Output the (x, y) coordinate of the center of the cell containing the given text.  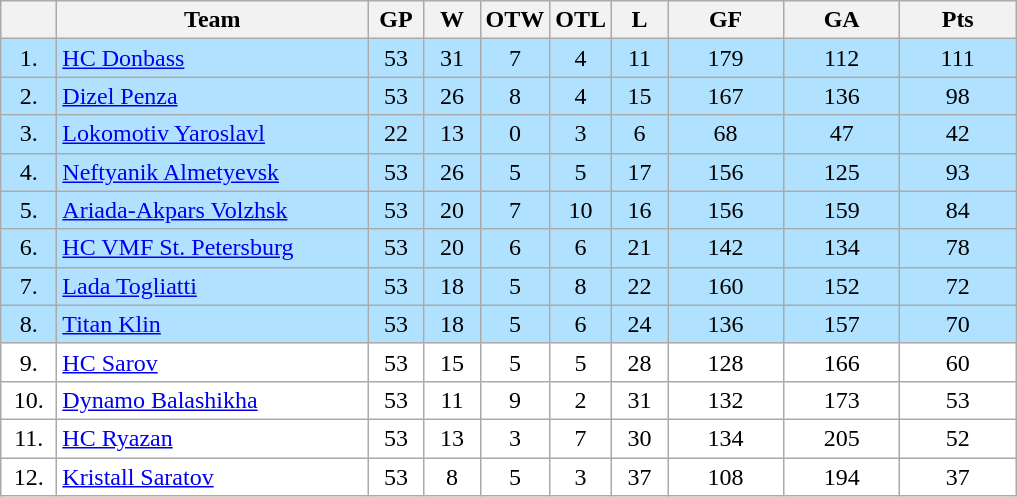
HC Ryazan (212, 438)
194 (842, 477)
108 (726, 477)
5. (29, 210)
2. (29, 96)
HC Donbass (212, 58)
GF (726, 20)
6. (29, 248)
11. (29, 438)
166 (842, 362)
W (452, 20)
84 (958, 210)
47 (842, 134)
42 (958, 134)
60 (958, 362)
GA (842, 20)
157 (842, 324)
167 (726, 96)
Lokomotiv Yaroslavl (212, 134)
111 (958, 58)
98 (958, 96)
10 (581, 210)
Lada Togliatti (212, 286)
8. (29, 324)
72 (958, 286)
128 (726, 362)
179 (726, 58)
Neftyanik Almetyevsk (212, 172)
125 (842, 172)
Dizel Penza (212, 96)
4. (29, 172)
L (640, 20)
HC VMF St. Petersburg (212, 248)
28 (640, 362)
1. (29, 58)
3. (29, 134)
Titan Klin (212, 324)
70 (958, 324)
9. (29, 362)
24 (640, 324)
2 (581, 400)
152 (842, 286)
16 (640, 210)
OTW (515, 20)
Kristall Saratov (212, 477)
93 (958, 172)
Pts (958, 20)
205 (842, 438)
52 (958, 438)
7. (29, 286)
OTL (581, 20)
9 (515, 400)
132 (726, 400)
Ariada-Akpars Volzhsk (212, 210)
112 (842, 58)
159 (842, 210)
Dynamo Balashikha (212, 400)
173 (842, 400)
HC Sarov (212, 362)
30 (640, 438)
17 (640, 172)
160 (726, 286)
21 (640, 248)
142 (726, 248)
GP (396, 20)
10. (29, 400)
68 (726, 134)
0 (515, 134)
Team (212, 20)
12. (29, 477)
78 (958, 248)
